Return (x, y) of the center of cell containing provided text 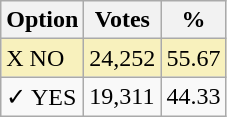
Option (42, 20)
19,311 (122, 97)
✓ YES (42, 97)
55.67 (194, 58)
% (194, 20)
Votes (122, 20)
X NO (42, 58)
44.33 (194, 97)
24,252 (122, 58)
